Locate the cell with the specified text and output its [x, y] center coordinate. 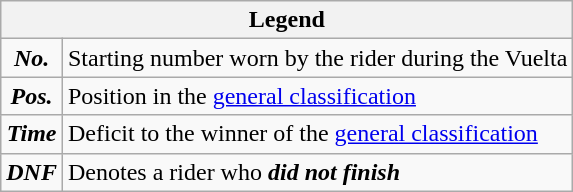
No. [32, 58]
Position in the general classification [317, 96]
Legend [287, 20]
Starting number worn by the rider during the Vuelta [317, 58]
Denotes a rider who did not finish [317, 172]
Time [32, 134]
Pos. [32, 96]
DNF [32, 172]
Deficit to the winner of the general classification [317, 134]
